Output the [X, Y] coordinate of the center of the cell containing the given text.  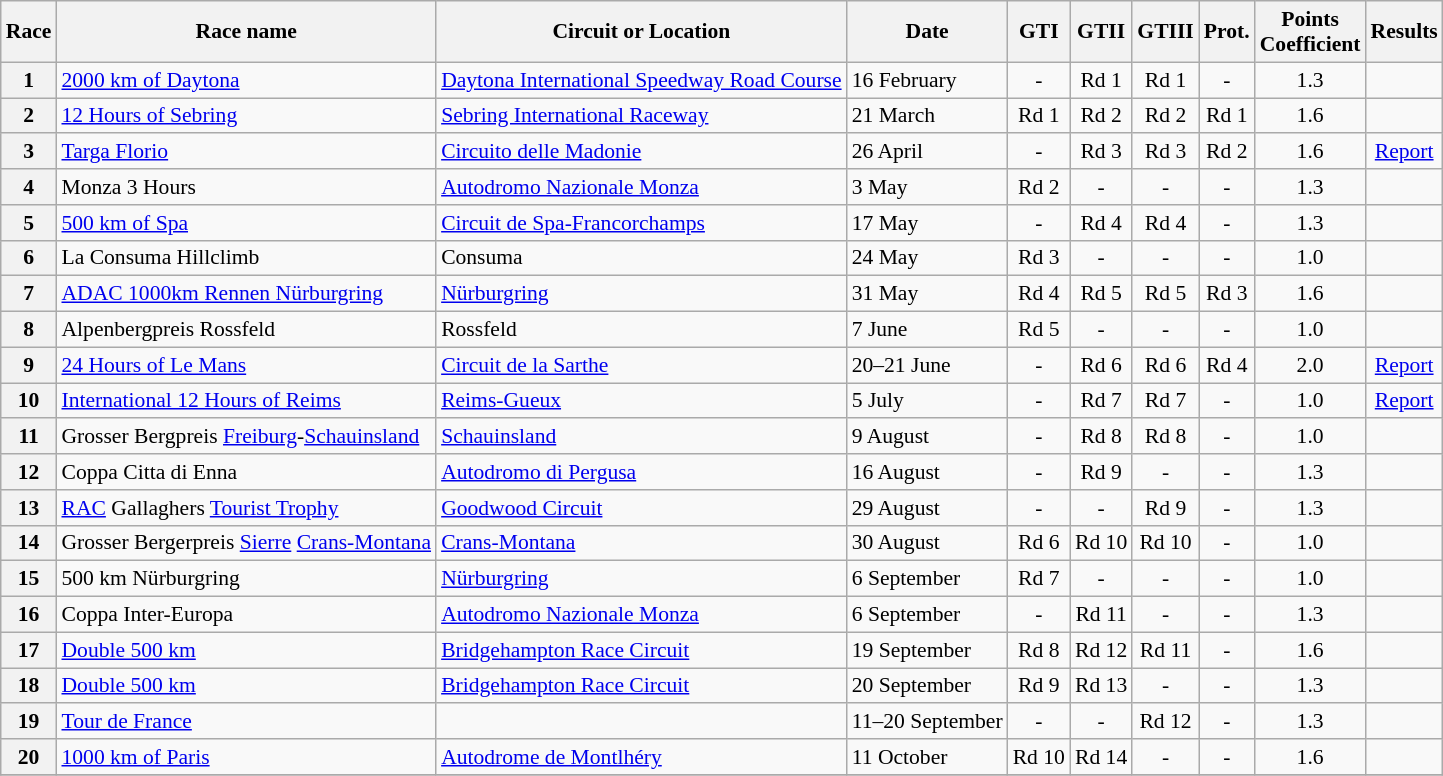
7 June [928, 330]
6 [29, 258]
9 August [928, 437]
Coppa Inter-Europa [246, 615]
12 Hours of Sebring [246, 116]
16 [29, 615]
Circuit or Location [642, 32]
Results [1404, 32]
Grosser Bergpreis Freiburg-Schauinsland [246, 437]
Goodwood Circuit [642, 508]
3 May [928, 187]
Race [29, 32]
GTII [1101, 32]
20 [29, 757]
Consuma [642, 258]
2.0 [1310, 365]
12 [29, 472]
13 [29, 508]
Date [928, 32]
RAC Gallaghers Tourist Trophy [246, 508]
21 March [928, 116]
Prot. [1227, 32]
Circuit de Spa-Francorchamps [642, 223]
Race name [246, 32]
29 August [928, 508]
Schauinsland [642, 437]
11 October [928, 757]
Autodromo di Pergusa [642, 472]
Rd 14 [1101, 757]
Grosser Bergerpreis Sierre Crans-Montana [246, 543]
31 May [928, 294]
16 August [928, 472]
5 [29, 223]
Rd 13 [1101, 686]
La Consuma Hillclimb [246, 258]
GTIII [1166, 32]
19 [29, 722]
11–20 September [928, 722]
20–21 June [928, 365]
17 May [928, 223]
GTI [1039, 32]
Targa Florio [246, 152]
2 [29, 116]
16 February [928, 80]
Monza 3 Hours [246, 187]
Autodrome de Montlhéry [642, 757]
24 Hours of Le Mans [246, 365]
14 [29, 543]
Tour de France [246, 722]
ADAC 1000km Rennen Nürburgring [246, 294]
15 [29, 579]
Circuit de la Sarthe [642, 365]
24 May [928, 258]
11 [29, 437]
2000 km of Daytona [246, 80]
5 July [928, 401]
10 [29, 401]
8 [29, 330]
Sebring International Raceway [642, 116]
18 [29, 686]
Daytona International Speedway Road Course [642, 80]
9 [29, 365]
International 12 Hours of Reims [246, 401]
500 km Nürburgring [246, 579]
4 [29, 187]
Circuito delle Madonie [642, 152]
26 April [928, 152]
19 September [928, 650]
1 [29, 80]
1000 km of Paris [246, 757]
Reims-Gueux [642, 401]
PointsCoefficient [1310, 32]
17 [29, 650]
500 km of Spa [246, 223]
7 [29, 294]
Rossfeld [642, 330]
Alpenbergpreis Rossfeld [246, 330]
3 [29, 152]
Coppa Citta di Enna [246, 472]
20 September [928, 686]
Crans-Montana [642, 543]
30 August [928, 543]
